For the text-containing cell, return its midpoint in [x, y] coordinate format. 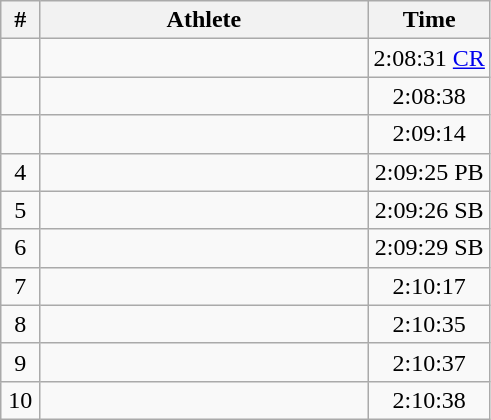
# [20, 20]
2:09:26 SB [429, 210]
Time [429, 20]
2:10:17 [429, 286]
2:09:29 SB [429, 248]
2:10:38 [429, 400]
10 [20, 400]
2:09:14 [429, 134]
2:10:35 [429, 324]
2:08:38 [429, 96]
2:08:31 CR [429, 58]
5 [20, 210]
9 [20, 362]
Athlete [204, 20]
6 [20, 248]
2:10:37 [429, 362]
4 [20, 172]
8 [20, 324]
2:09:25 PB [429, 172]
7 [20, 286]
